Return [X, Y] of the center of cell containing provided text 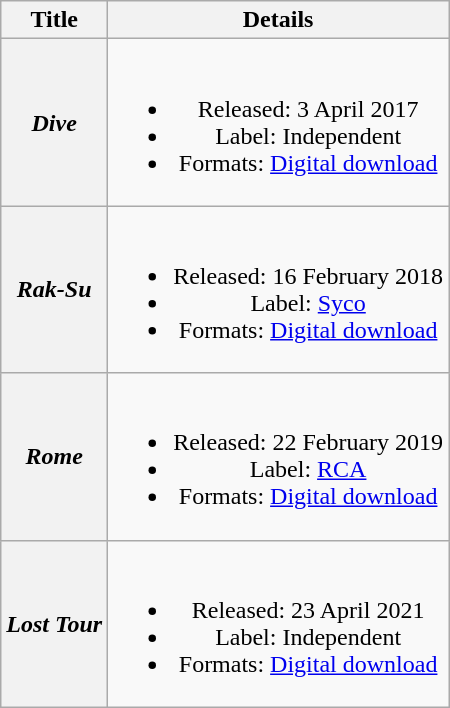
Dive [54, 122]
Rak-Su [54, 290]
Lost Tour [54, 624]
Released: 22 February 2019Label: RCAFormats: Digital download [278, 456]
Released: 3 April 2017Label: IndependentFormats: Digital download [278, 122]
Rome [54, 456]
Title [54, 20]
Released: 16 February 2018Label: SycoFormats: Digital download [278, 290]
Released: 23 April 2021Label: IndependentFormats: Digital download [278, 624]
Details [278, 20]
